Identify which cell holds the provided text, then report its (x, y) central coordinate. 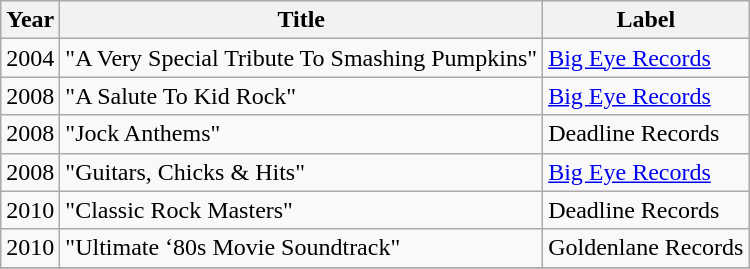
"Guitars, Chicks & Hits" (302, 172)
Title (302, 20)
Goldenlane Records (646, 248)
"Jock Anthems" (302, 134)
Year (30, 20)
"A Very Special Tribute To Smashing Pumpkins" (302, 58)
"Ultimate ‘80s Movie Soundtrack" (302, 248)
Label (646, 20)
2004 (30, 58)
"A Salute To Kid Rock" (302, 96)
"Classic Rock Masters" (302, 210)
